Search for the cell housing the specified text and yield its [x, y] center coordinate. 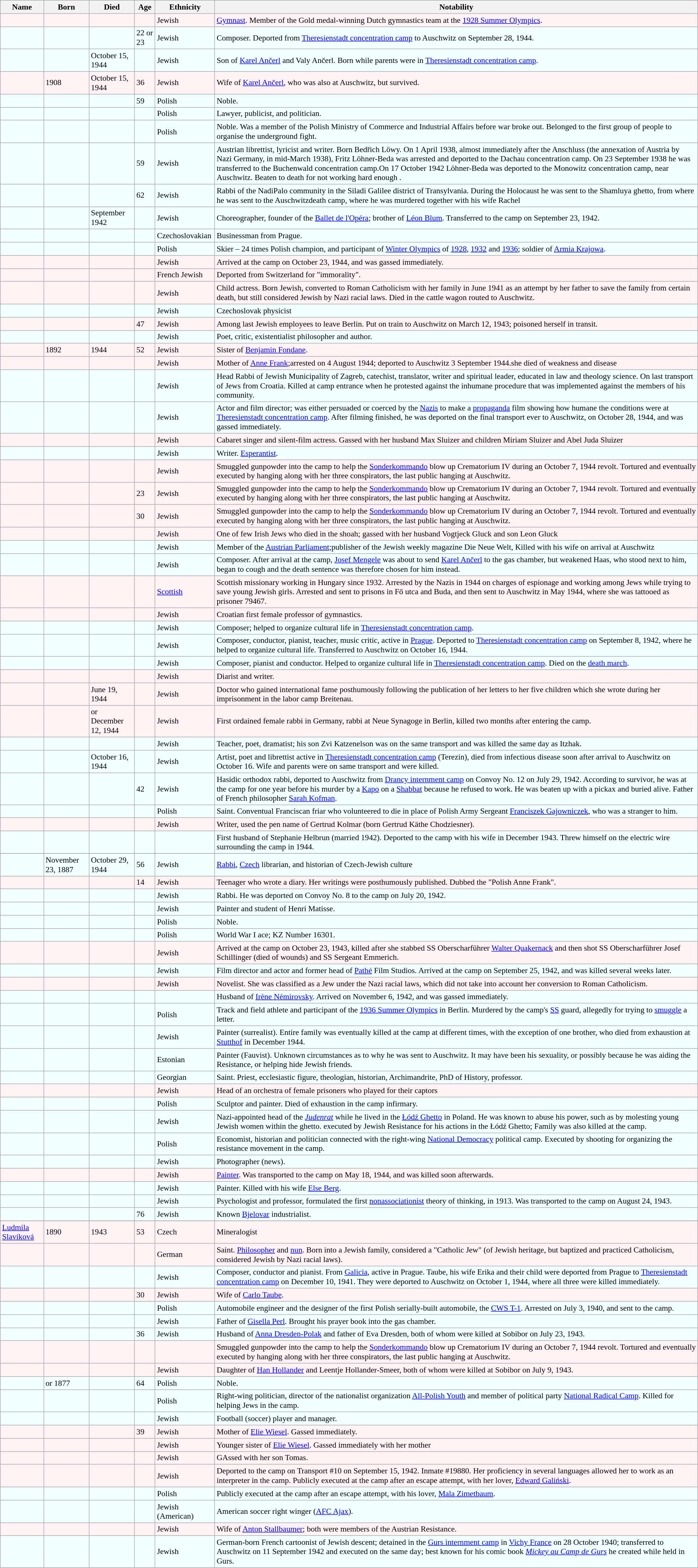
Writer. Esperantist. [456, 453]
Member of the Austrian Parliament;publisher of the Jewish weekly magazine Die Neue Welt, Killed with his wife on arrival at Auschwitz [456, 547]
Teacher, poet, dramatist; his son Zvi Katzenelson was on the same transport and was killed the same day as Itzhak. [456, 744]
Wife of Anton Stallbaumer; both were members of the Austrian Resistance. [456, 1529]
Lawyer, publicist, and politician. [456, 114]
Ludmila Slavíková [22, 1232]
Composer. Deported from Theresienstadt concentration camp to Auschwitz on September 28, 1944. [456, 38]
Czech [185, 1232]
Football (soccer) player and manager. [456, 1419]
Painter and student of Henri Matisse. [456, 909]
Husband of Irène Némirovsky. Arrived on November 6, 1942, and was gassed immediately. [456, 997]
One of few Irish Jews who died in the shoah; gassed with her husband Vogtjeck Gluck and son Leon Gluck [456, 534]
Ethnicity [185, 7]
World War I ace; KZ Number 16301. [456, 935]
Mineralogist [456, 1232]
Poet, critic, existentialist philosopher and author. [456, 337]
Estonian [185, 1060]
October 29, 1944 [112, 864]
Known Bjelovar industrialist. [456, 1215]
1943 [112, 1232]
Writer, used the pen name of Gertrud Kolmar (born Gertrud Käthe Chodziesner). [456, 825]
October 16, 1944 [112, 761]
Painter. Killed with his wife Else Berg. [456, 1188]
Saint. Conventual Franciscan friar who volunteered to die in place of Polish Army Sergeant Franciszek Gajowniczek, who was a stranger to him. [456, 811]
Father of Gisella Perl. Brought his prayer book into the gas chamber. [456, 1321]
Automobile engineer and the designer of the first Polish serially-built automobile, the CWS T-1. Arrested on July 3, 1940, and sent to the camp. [456, 1308]
76 [145, 1215]
1890 [66, 1232]
Husband of Anna Dresden-Polak and father of Eva Dresden, both of whom were killed at Sobibor on July 23, 1943. [456, 1334]
Cabaret singer and silent-film actress. Gassed with her husband Max Sluizer and children Miriam Sluizer and Abel Juda Sluizer [456, 440]
Died [112, 7]
Gymnast. Member of the Gold medal-winning Dutch gymnastics team at the 1928 Summer Olympics. [456, 20]
First ordained female rabbi in Germany, rabbi at Neue Synagoge in Berlin, killed two months after entering the camp. [456, 722]
Psychologist and professor, formulated the first nonassociationist theory of thinking, in 1913. Was transported to the camp on August 24, 1943. [456, 1201]
56 [145, 864]
Born [66, 7]
52 [145, 350]
Among last Jewish employees to leave Berlin. Put on train to Auschwitz on March 12, 1943; poisoned herself in transit. [456, 324]
Wife of Carlo Taube. [456, 1295]
Rabbi, Czech librarian, and historian of Czech-Jewish culture [456, 864]
Mother of Elie Wiesel. Gassed immediately. [456, 1432]
November 23, 1887 [66, 864]
1944 [112, 350]
Name [22, 7]
Head of an orchestra of female prisoners who played for their captors [456, 1091]
Composer, pianist and conductor. Helped to organize cultural life in Theresienstadt concentration camp. Died on the death march. [456, 663]
American soccer right winger (AFC Ajax). [456, 1512]
Scottish [185, 592]
64 [145, 1383]
Jewish (American) [185, 1512]
Film director and actor and former head of Pathé Film Studios. Arrived at the camp on September 25, 1942, and was killed several weeks later. [456, 971]
September 1942 [112, 218]
Photographer (news). [456, 1162]
orDecember 12, 1944 [112, 722]
GAssed with her son Tomas. [456, 1458]
or 1877 [66, 1383]
Notability [456, 7]
23 [145, 493]
Sister of Benjamin Fondane. [456, 350]
German [185, 1255]
Skier – 24 times Polish champion, and participant of Winter Olympics of 1928, 1932 and 1936; soldier of Armia Krajowa. [456, 249]
Czechoslovak physicist [456, 311]
Choreographer, founder of the Ballet de l'Opéra; brother of Léon Blum. Transferred to the camp on September 23, 1942. [456, 218]
Daughter of Han Hollander and Leentje Hollander-Smeer, both of whom were killed at Sobibor on July 9, 1943. [456, 1370]
Mother of Anne Frank;arrested on 4 August 1944; deported to Auschwitz 3 September 1944.she died of weakness and disease [456, 363]
Wife of Karel Ančerl, who was also at Auschwitz, but survived. [456, 83]
Age [145, 7]
22 or 23 [145, 38]
Deported from Switzerland for "immorality". [456, 275]
Croatian first female professor of gymnastics. [456, 614]
Arrived at the camp on October 23, 1944, and was gassed immediately. [456, 262]
1892 [66, 350]
Younger sister of Elie Wiesel. Gassed immediately with her mother [456, 1445]
Saint. Priest, ecclesiastic figure, theologian, historian, Archimandrite, PhD of History, professor. [456, 1078]
1908 [66, 83]
Rabbi. He was deported on Convoy No. 8 to the camp on July 20, 1942. [456, 896]
Sculptor and painter. Died of exhaustion in the camp infirmary. [456, 1104]
14 [145, 882]
53 [145, 1232]
Painter. Was transported to the camp on May 18, 1944, and was killed soon afterwards. [456, 1175]
Czechoslovakian [185, 236]
Businessman from Prague. [456, 236]
39 [145, 1432]
Composer; helped to organize cultural life in Theresienstadt concentration camp. [456, 628]
Teenager who wrote a diary. Her writings were posthumously published. Dubbed the "Polish Anne Frank". [456, 882]
62 [145, 195]
47 [145, 324]
Georgian [185, 1078]
Diarist and writer. [456, 676]
42 [145, 789]
Novelist. She was classified as a Jew under the Nazi racial laws, which did not take into account her conversion to Roman Catholicism. [456, 984]
Son of Karel Ančerl and Valy Ančerl. Born while parents were in Theresienstadt concentration camp. [456, 60]
French Jewish [185, 275]
June 19, 1944 [112, 694]
Publicly executed at the camp after an escape attempt, with his lover, Mala Zimetbaum. [456, 1494]
